Return (X, Y) of the center of cell containing provided text 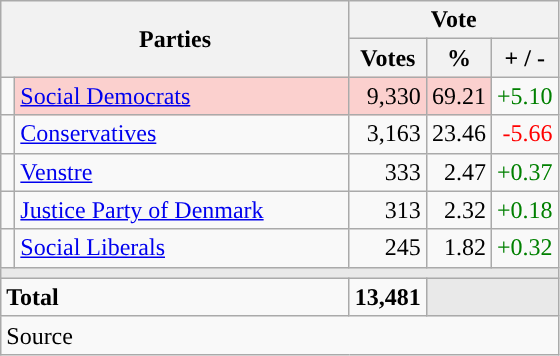
+0.32 (524, 248)
Venstre (182, 172)
+0.37 (524, 172)
% (458, 58)
13,481 (388, 297)
Vote (454, 20)
Social Democrats (182, 96)
1.82 (458, 248)
3,163 (388, 134)
+0.18 (524, 210)
333 (388, 172)
Social Liberals (182, 248)
2.32 (458, 210)
+ / - (524, 58)
Justice Party of Denmark (182, 210)
2.47 (458, 172)
Parties (176, 39)
245 (388, 248)
Conservatives (182, 134)
Total (176, 297)
23.46 (458, 134)
Source (280, 335)
Votes (388, 58)
313 (388, 210)
69.21 (458, 96)
-5.66 (524, 134)
9,330 (388, 96)
+5.10 (524, 96)
